From the cell containing the given text, extract its center point as [X, Y] coordinate. 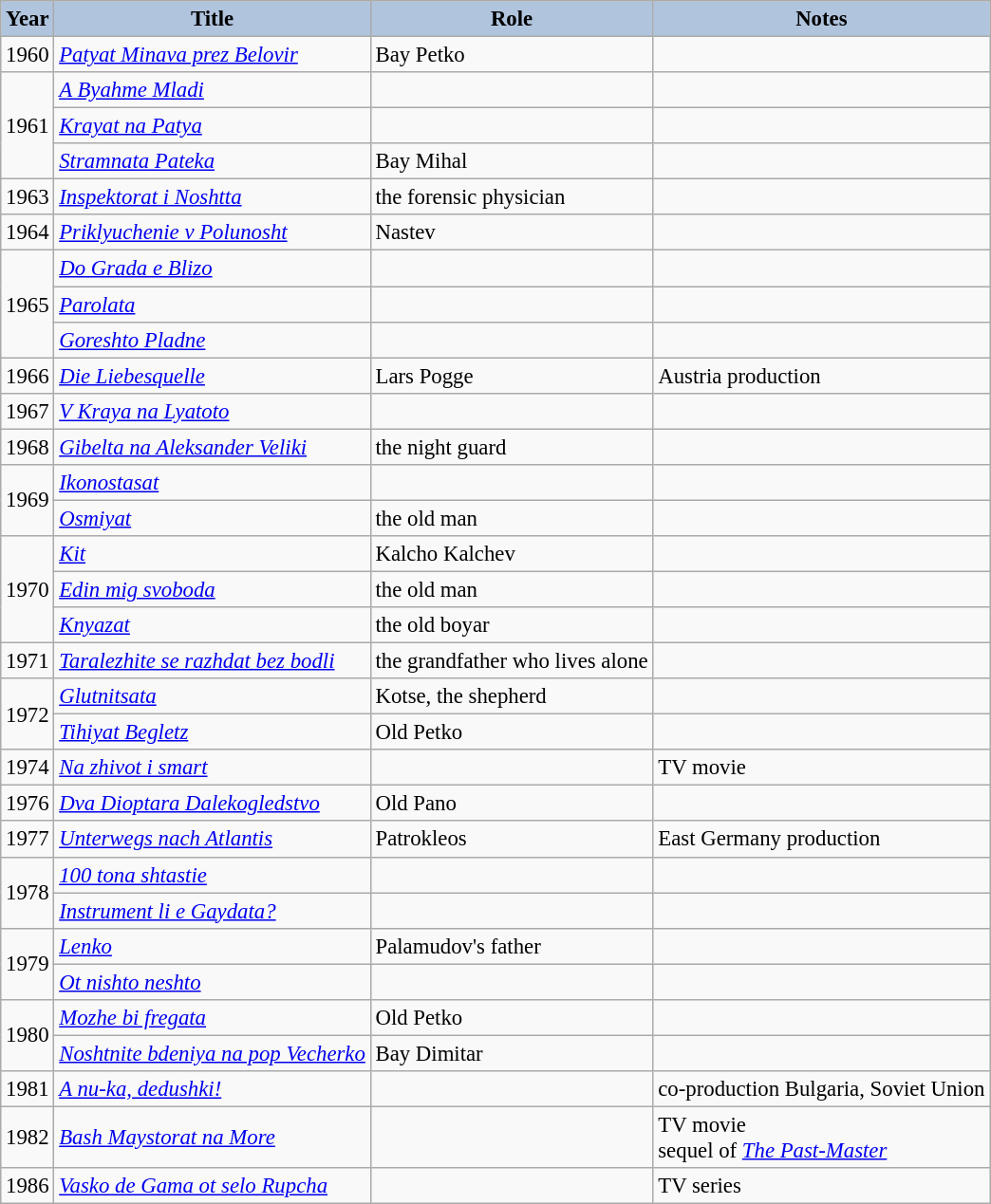
Palamudov's father [512, 946]
Ot nishto neshto [213, 982]
1969 [28, 501]
Notes [822, 19]
Ikonostasat [213, 483]
1960 [28, 55]
Role [512, 19]
Old Pano [512, 804]
East Germany production [822, 840]
Krayat na Patya [213, 126]
Kit [213, 554]
1971 [28, 661]
the old boyar [512, 625]
Nastev [512, 232]
1964 [28, 232]
Noshtnite bdeniya na pop Vecherko [213, 1053]
the forensic physician [512, 197]
1965 [28, 304]
Dva Dioptara Dalekogledstvo [213, 804]
Knyazat [213, 625]
Title [213, 19]
Edin mig svoboda [213, 589]
1972 [28, 713]
A Byahme Mladi [213, 90]
Stramnata Pateka [213, 161]
TV series [822, 1186]
the grandfather who lives alone [512, 661]
TV movie [822, 768]
1966 [28, 376]
1967 [28, 411]
the night guard [512, 447]
1980 [28, 1036]
Glutnitsata [213, 696]
Bay Petko [512, 55]
Kalcho Kalchev [512, 554]
Patrokleos [512, 840]
Na zhivot i smart [213, 768]
1968 [28, 447]
Gibelta na Aleksander Veliki [213, 447]
Patyat Minava prez Belovir [213, 55]
1986 [28, 1186]
Goreshto Pladne [213, 340]
1982 [28, 1137]
100 tona shtastie [213, 875]
Die Liebesquelle [213, 376]
Year [28, 19]
1976 [28, 804]
Tihiyat Begletz [213, 732]
Bay Dimitar [512, 1053]
1974 [28, 768]
Lenko [213, 946]
TV moviesequel of The Past-Master [822, 1137]
Instrument li e Gaydata? [213, 911]
Kotse, the shepherd [512, 696]
Vasko de Gama ot selo Rupcha [213, 1186]
Unterwegs nach Atlantis [213, 840]
Lars Pogge [512, 376]
V Kraya na Lyatoto [213, 411]
1963 [28, 197]
A nu-ka, dedushki! [213, 1089]
1979 [28, 964]
Taralezhite se razhdat bez bodli [213, 661]
Inspektorat i Noshtta [213, 197]
1961 [28, 125]
Bay Mihal [512, 161]
Do Grada e Blizo [213, 269]
1978 [28, 892]
Mozhe bi fregata [213, 1018]
1977 [28, 840]
Priklyuchenie v Polunosht [213, 232]
Parolata [213, 305]
1981 [28, 1089]
Austria production [822, 376]
co-production Bulgaria, Soviet Union [822, 1089]
1970 [28, 590]
Bash Maystorat na More [213, 1137]
Osmiyat [213, 518]
